Determine the [x, y] coordinate at the center of the cell enclosing the given text.  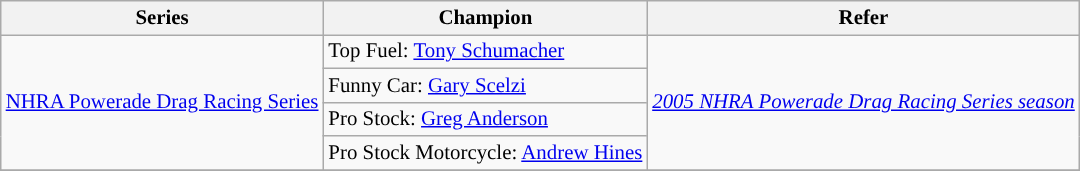
Pro Stock Motorcycle: Andrew Hines [485, 153]
NHRA Powerade Drag Racing Series [162, 102]
Pro Stock: Greg Anderson [485, 119]
Top Fuel: Tony Schumacher [485, 51]
Refer [863, 18]
Series [162, 18]
Funny Car: Gary Scelzi [485, 85]
Champion [485, 18]
2005 NHRA Powerade Drag Racing Series season [863, 102]
